Provide the (X, Y) coordinate of the cell's center where the given text is located.  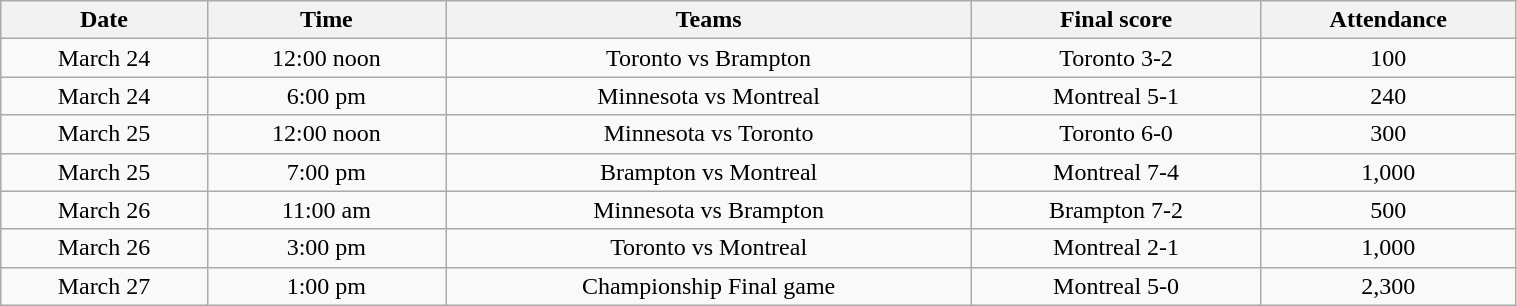
Minnesota vs Toronto (709, 134)
Minnesota vs Brampton (709, 210)
Brampton vs Montreal (709, 172)
Minnesota vs Montreal (709, 96)
Montreal 5-0 (1116, 286)
Montreal 5-1 (1116, 96)
7:00 pm (326, 172)
1:00 pm (326, 286)
100 (1388, 58)
6:00 pm (326, 96)
Date (104, 20)
Toronto 6-0 (1116, 134)
Toronto vs Brampton (709, 58)
Montreal 7-4 (1116, 172)
240 (1388, 96)
2,300 (1388, 286)
Attendance (1388, 20)
Teams (709, 20)
Toronto 3-2 (1116, 58)
500 (1388, 210)
Montreal 2-1 (1116, 248)
Final score (1116, 20)
Toronto vs Montreal (709, 248)
Time (326, 20)
11:00 am (326, 210)
Championship Final game (709, 286)
March 27 (104, 286)
3:00 pm (326, 248)
Brampton 7-2 (1116, 210)
300 (1388, 134)
